Determine the (X, Y) coordinate at the center of the cell enclosing the given text.  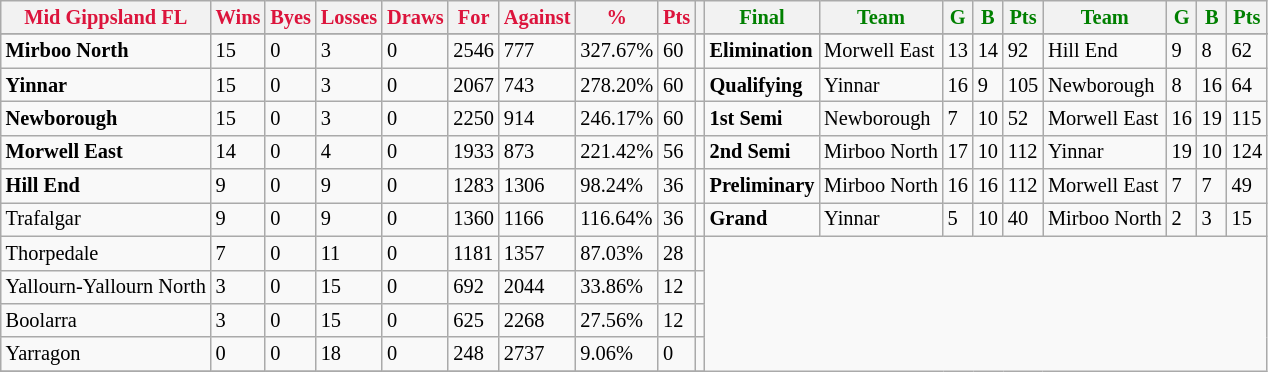
Losses (349, 17)
1360 (473, 219)
1283 (473, 186)
Thorpedale (106, 253)
692 (473, 287)
221.42% (616, 152)
98.24% (616, 186)
105 (1023, 85)
1st Semi (762, 118)
1357 (538, 253)
62 (1247, 51)
1306 (538, 186)
27.56% (616, 320)
Preliminary (762, 186)
2044 (538, 287)
17 (958, 152)
40 (1023, 219)
64 (1247, 85)
Wins (238, 17)
625 (473, 320)
873 (538, 152)
777 (538, 51)
124 (1247, 152)
1181 (473, 253)
Yallourn-Yallourn North (106, 287)
2 (1182, 219)
278.20% (616, 85)
743 (538, 85)
Final (762, 17)
115 (1247, 118)
87.03% (616, 253)
1933 (473, 152)
Elimination (762, 51)
Trafalgar (106, 219)
Byes (290, 17)
Against (538, 17)
49 (1247, 186)
18 (349, 354)
28 (676, 253)
Yarragon (106, 354)
13 (958, 51)
5 (958, 219)
11 (349, 253)
% (616, 17)
2268 (538, 320)
2250 (473, 118)
Qualifying (762, 85)
248 (473, 354)
2nd Semi (762, 152)
92 (1023, 51)
246.17% (616, 118)
116.64% (616, 219)
33.86% (616, 287)
Draws (415, 17)
2737 (538, 354)
327.67% (616, 51)
56 (676, 152)
2067 (473, 85)
914 (538, 118)
Grand (762, 219)
9.06% (616, 354)
For (473, 17)
Boolarra (106, 320)
2546 (473, 51)
1166 (538, 219)
52 (1023, 118)
4 (349, 152)
Mid Gippsland FL (106, 17)
